Detect which cell encompasses the target text, then output its [x, y] center coordinate. 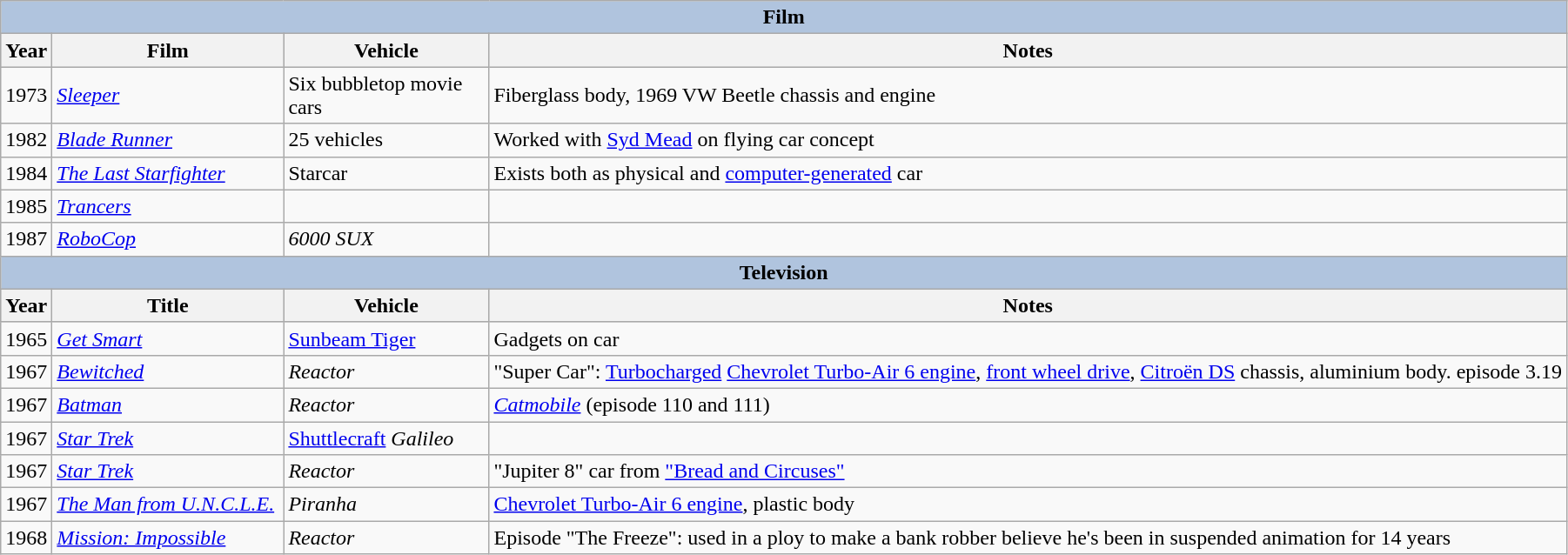
1973 [26, 96]
Sleeper [168, 96]
Get Smart [168, 338]
Bewitched [168, 371]
Fiberglass body, 1969 VW Beetle chassis and engine [1029, 96]
Television [784, 272]
1984 [26, 173]
Gadgets on car [1029, 338]
1965 [26, 338]
25 vehicles [386, 140]
The Last Starfighter [168, 173]
Six bubbletop movie cars [386, 96]
"Super Car": Turbocharged Chevrolet Turbo-Air 6 engine, front wheel drive, Citroën DS chassis, aluminium body. episode 3.19 [1029, 371]
1987 [26, 239]
6000 SUX [386, 239]
Starcar [386, 173]
Episode "The Freeze": used in a ploy to make a bank robber believe he's been in suspended animation for 14 years [1029, 538]
Exists both as physical and computer-generated car [1029, 173]
1968 [26, 538]
Mission: Impossible [168, 538]
Worked with Syd Mead on flying car concept [1029, 140]
Title [168, 305]
Shuttlecraft Galileo [386, 438]
1982 [26, 140]
Chevrolet Turbo-Air 6 engine, plastic body [1029, 505]
1985 [26, 206]
RoboCop [168, 239]
Trancers [168, 206]
"Jupiter 8" car from "Bread and Circuses" [1029, 471]
Sunbeam Tiger [386, 338]
Catmobile (episode 110 and 111) [1029, 405]
Batman [168, 405]
Blade Runner [168, 140]
The Man from U.N.C.L.E. [168, 505]
Piranha [386, 505]
